Extract the [X, Y] coordinate from the center of the cell holding the provided text.  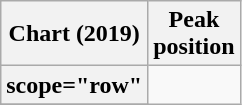
Chart (2019) [74, 34]
scope="row" [74, 85]
Peakposition [194, 34]
